Return [X, Y] of the center of cell containing provided text 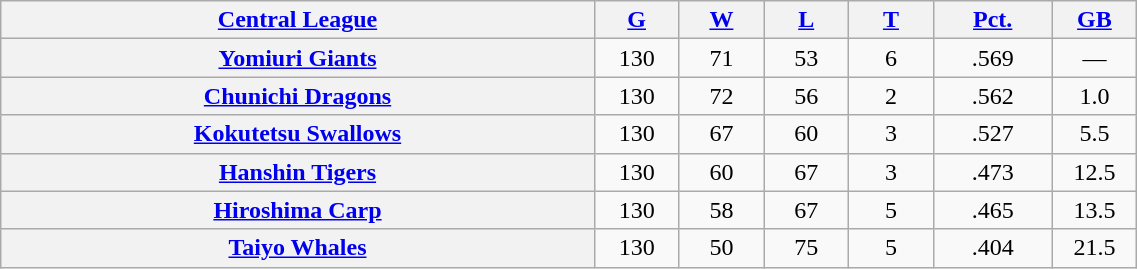
T [892, 20]
Taiyo Whales [298, 248]
— [1094, 58]
.473 [992, 172]
2 [892, 96]
.465 [992, 210]
53 [806, 58]
.527 [992, 134]
Chunichi Dragons [298, 96]
Yomiuri Giants [298, 58]
21.5 [1094, 248]
.562 [992, 96]
W [722, 20]
L [806, 20]
71 [722, 58]
5.5 [1094, 134]
1.0 [1094, 96]
75 [806, 248]
6 [892, 58]
56 [806, 96]
58 [722, 210]
G [636, 20]
Central League [298, 20]
Pct. [992, 20]
Kokutetsu Swallows [298, 134]
GB [1094, 20]
50 [722, 248]
.569 [992, 58]
.404 [992, 248]
72 [722, 96]
12.5 [1094, 172]
Hiroshima Carp [298, 210]
Hanshin Tigers [298, 172]
13.5 [1094, 210]
